Identify which cell holds the provided text, then report its (x, y) central coordinate. 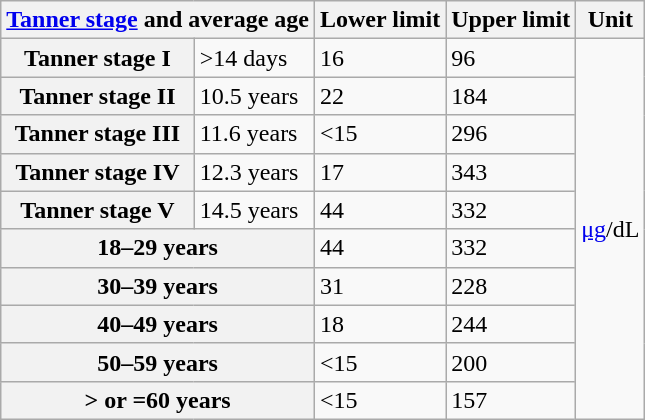
96 (511, 58)
30–39 years (158, 286)
Tanner stage II (98, 96)
50–59 years (158, 362)
Tanner stage III (98, 134)
14.5 years (254, 210)
184 (511, 96)
22 (380, 96)
> or =60 years (158, 400)
157 (511, 400)
343 (511, 172)
>14 days (254, 58)
16 (380, 58)
Tanner stage IV (98, 172)
12.3 years (254, 172)
11.6 years (254, 134)
Tanner stage and average age (158, 20)
Lower limit (380, 20)
40–49 years (158, 324)
Upper limit (511, 20)
Tanner stage V (98, 210)
18 (380, 324)
μg/dL (610, 230)
228 (511, 286)
244 (511, 324)
17 (380, 172)
10.5 years (254, 96)
18–29 years (158, 248)
31 (380, 286)
200 (511, 362)
Unit (610, 20)
296 (511, 134)
Tanner stage I (98, 58)
